Identify which cell holds the provided text, then report its [x, y] central coordinate. 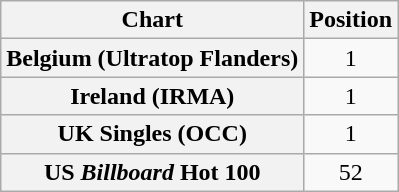
UK Singles (OCC) [152, 134]
US Billboard Hot 100 [152, 172]
Belgium (Ultratop Flanders) [152, 58]
Position [351, 20]
Ireland (IRMA) [152, 96]
52 [351, 172]
Chart [152, 20]
